Extract the (X, Y) coordinate from the center of the cell holding the provided text.  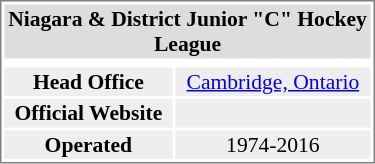
Operated (88, 144)
Cambridge, Ontario (272, 82)
Niagara & District Junior "C" Hockey League (187, 31)
1974-2016 (272, 144)
Head Office (88, 82)
Official Website (88, 113)
